Pinpoint the cell where the given text exists, returning its [x, y] midpoint coordinate. 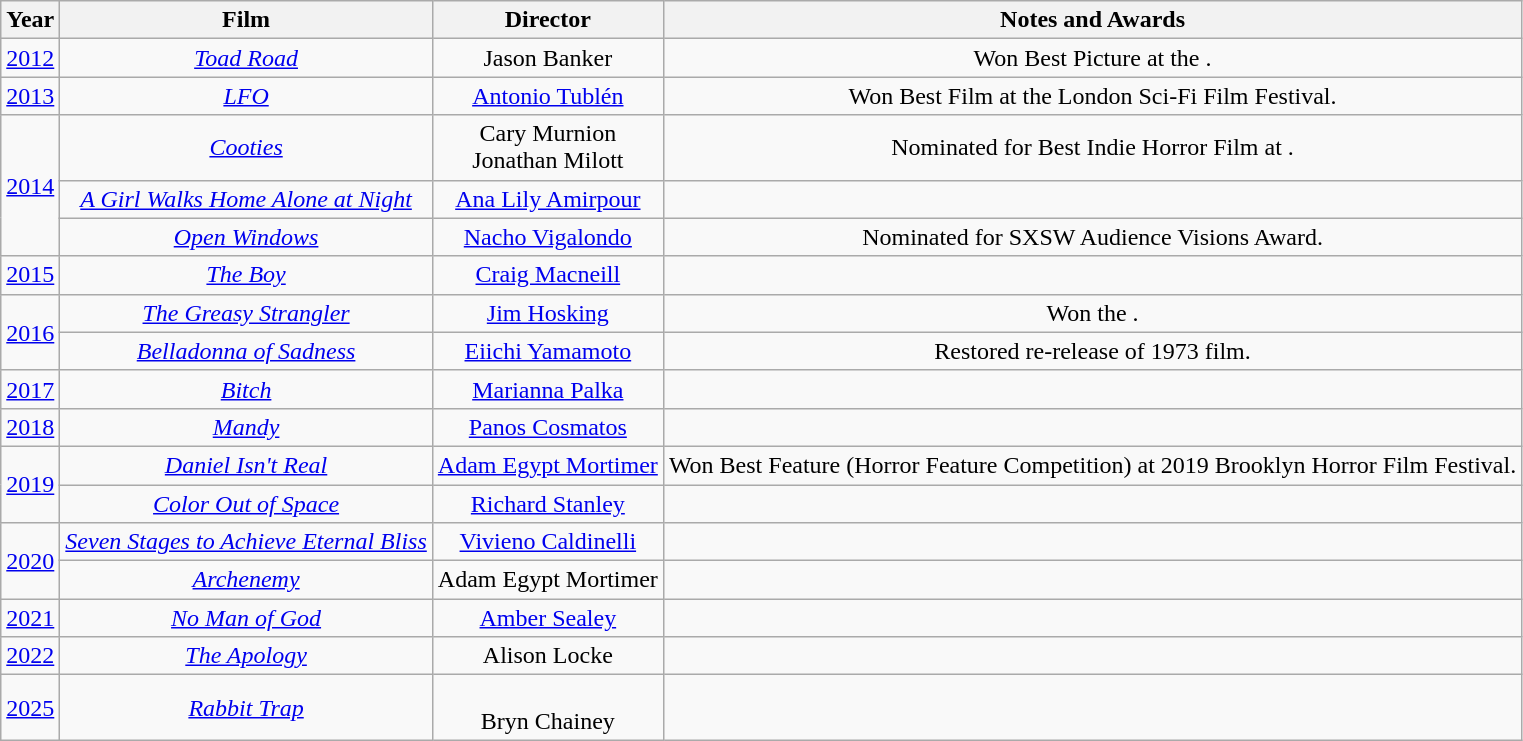
2015 [30, 275]
Amber Sealey [548, 618]
Mandy [246, 427]
Cooties [246, 148]
Color Out of Space [246, 503]
2012 [30, 58]
Craig Macneill [548, 275]
Belladonna of Sadness [246, 351]
2017 [30, 389]
Eiichi Yamamoto [548, 351]
The Boy [246, 275]
A Girl Walks Home Alone at Night [246, 199]
Won Best Feature (Horror Feature Competition) at 2019 Brooklyn Horror Film Festival. [1092, 465]
Seven Stages to Achieve Eternal Bliss [246, 542]
Cary MurnionJonathan Milott [548, 148]
Open Windows [246, 237]
Jason Banker [548, 58]
Won Best Picture at the . [1092, 58]
The Greasy Strangler [246, 313]
Toad Road [246, 58]
2018 [30, 427]
2025 [30, 708]
Alison Locke [548, 656]
2019 [30, 484]
No Man of God [246, 618]
Rabbit Trap [246, 708]
Bitch [246, 389]
2016 [30, 332]
LFO [246, 96]
2021 [30, 618]
2022 [30, 656]
2020 [30, 561]
Year [30, 20]
Nominated for Best Indie Horror Film at . [1092, 148]
Director [548, 20]
Notes and Awards [1092, 20]
Restored re-release of 1973 film. [1092, 351]
The Apology [246, 656]
Archenemy [246, 580]
Panos Cosmatos [548, 427]
2013 [30, 96]
Won the . [1092, 313]
Jim Hosking [548, 313]
Bryn Chainey [548, 708]
Daniel Isn't Real [246, 465]
Nominated for SXSW Audience Visions Award. [1092, 237]
Won Best Film at the London Sci-Fi Film Festival. [1092, 96]
Marianna Palka [548, 389]
Antonio Tublén [548, 96]
Nacho Vigalondo [548, 237]
Film [246, 20]
2014 [30, 186]
Ana Lily Amirpour [548, 199]
Vivieno Caldinelli [548, 542]
Richard Stanley [548, 503]
